Return the [X, Y] coordinate for the center point of the cell that contains the specified text.  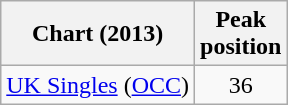
UK Singles (OCC) [98, 85]
Peakposition [241, 34]
Chart (2013) [98, 34]
36 [241, 85]
